Locate the cell with the specified text and output its (X, Y) center coordinate. 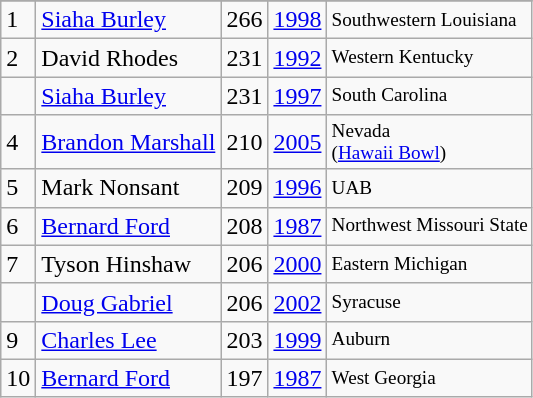
Mark Nonsant (128, 188)
1999 (298, 340)
266 (244, 20)
2005 (298, 142)
Brandon Marshall (128, 142)
4 (18, 142)
West Georgia (430, 378)
Syracuse (430, 302)
203 (244, 340)
208 (244, 226)
197 (244, 378)
10 (18, 378)
Auburn (430, 340)
2 (18, 58)
1992 (298, 58)
David Rhodes (128, 58)
209 (244, 188)
UAB (430, 188)
1998 (298, 20)
5 (18, 188)
Western Kentucky (430, 58)
Nevada(Hawaii Bowl) (430, 142)
2002 (298, 302)
2000 (298, 264)
Doug Gabriel (128, 302)
210 (244, 142)
7 (18, 264)
Eastern Michigan (430, 264)
Charles Lee (128, 340)
1997 (298, 96)
1 (18, 20)
Northwest Missouri State (430, 226)
Southwestern Louisiana (430, 20)
9 (18, 340)
6 (18, 226)
South Carolina (430, 96)
Tyson Hinshaw (128, 264)
1996 (298, 188)
